Scan for the cell matching the given text and deliver its [x, y] coordinate at center. 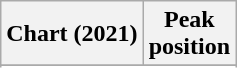
Peakposition [189, 34]
Chart (2021) [72, 34]
